Locate the cell with the specified text and output its [x, y] center coordinate. 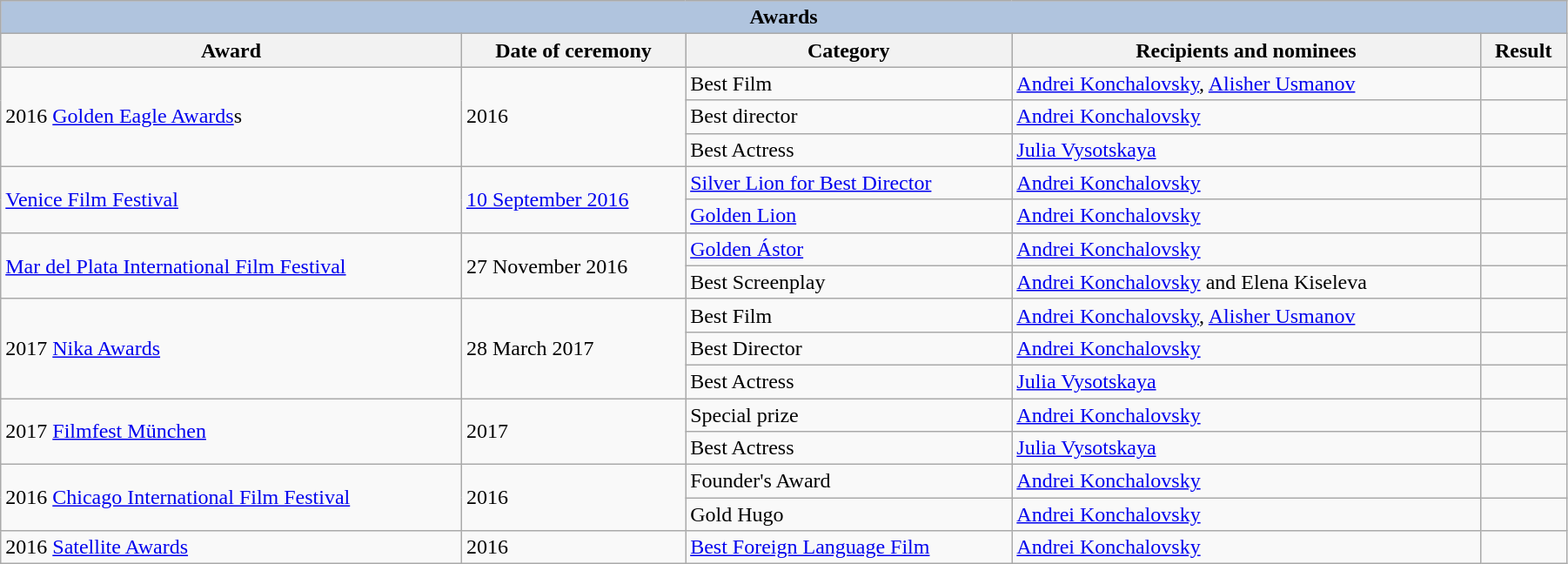
Silver Lion for Best Director [849, 183]
Result [1523, 50]
Special prize [849, 415]
Best Foreign Language Film [849, 547]
2017 [573, 432]
Golden Ástor [849, 249]
Gold Hugo [849, 514]
Best Screenplay [849, 282]
Recipients and nominees [1246, 50]
Awards [784, 17]
10 September 2016 [573, 199]
Founder's Award [849, 481]
28 March 2017 [573, 348]
2016 Chicago International Film Festival [231, 498]
2016 Golden Eagle Awardss [231, 117]
Golden Lion [849, 216]
Date of ceremony [573, 50]
27 November 2016 [573, 265]
Award [231, 50]
Best Director [849, 348]
Category [849, 50]
Venice Film Festival [231, 199]
Best director [849, 117]
2017 Nika Awards [231, 348]
Mar del Plata International Film Festival [231, 265]
2016 Satellite Awards [231, 547]
2017 Filmfest München [231, 432]
Andrei Konchalovsky and Elena Kiseleva [1246, 282]
